Capture the cell that displays the provided text and extract its [x, y] central coordinate. 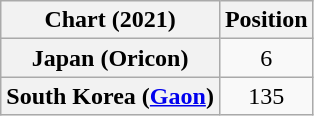
South Korea (Gaon) [110, 96]
Japan (Oricon) [110, 58]
135 [266, 96]
Position [266, 20]
Chart (2021) [110, 20]
6 [266, 58]
